Return (X, Y) of the center of cell containing provided text 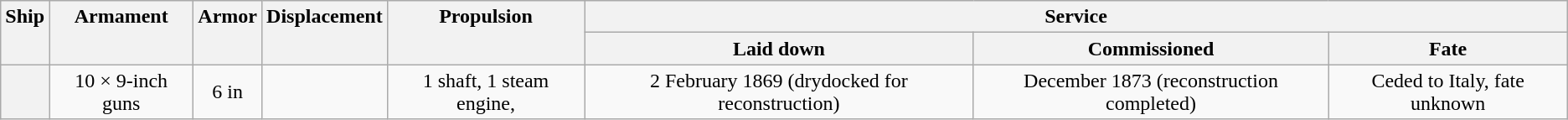
10 × 9-inch guns (121, 92)
Armor (228, 33)
Displacement (325, 33)
Ceded to Italy, fate unknown (1447, 92)
2 February 1869 (drydocked for reconstruction) (779, 92)
Service (1076, 17)
Armament (121, 33)
6 in (228, 92)
Fate (1447, 49)
Ship (25, 33)
1 shaft, 1 steam engine, (486, 92)
December 1873 (reconstruction completed) (1151, 92)
Propulsion (486, 33)
Laid down (779, 49)
Commissioned (1151, 49)
